Pinpoint the cell where the given text exists, returning its [X, Y] midpoint coordinate. 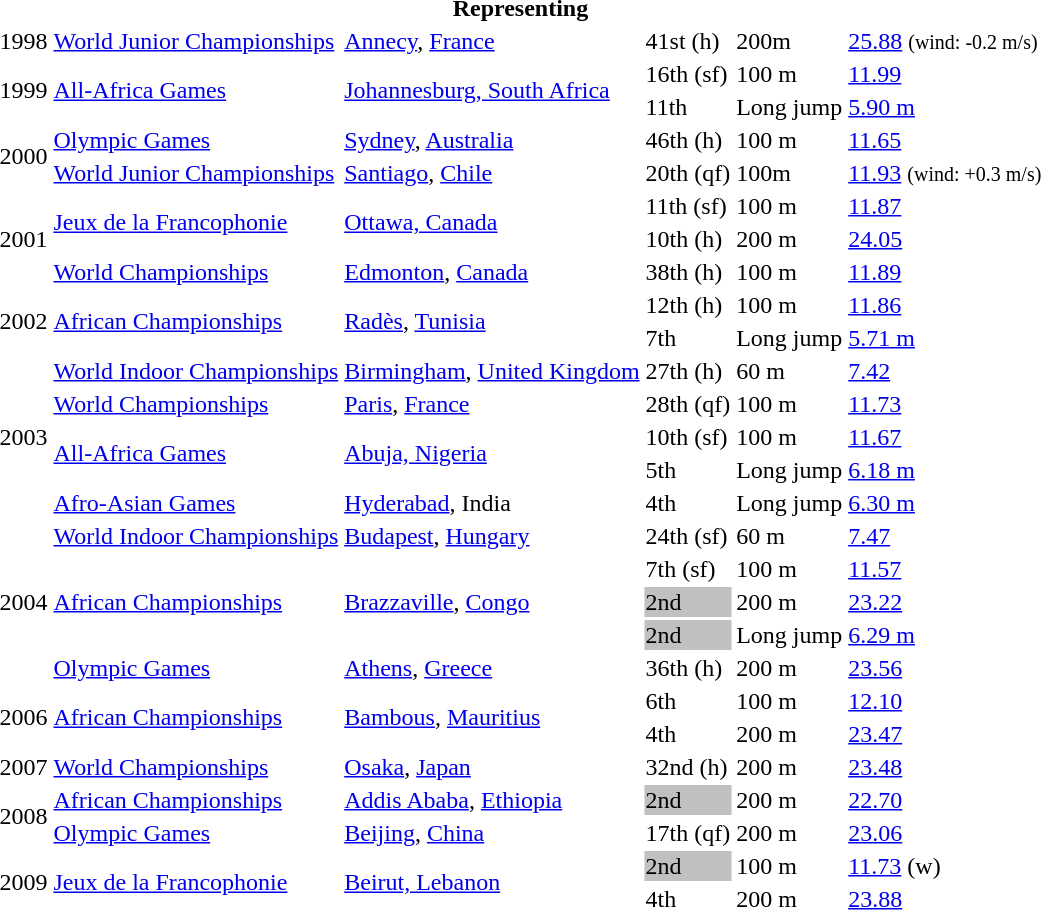
28th (qf) [688, 404]
Osaka, Japan [492, 767]
Birmingham, United Kingdom [492, 371]
Abuja, Nigeria [492, 454]
7th [688, 338]
Afro-Asian Games [196, 503]
Bambous, Mauritius [492, 718]
200m [790, 41]
32nd (h) [688, 767]
41st (h) [688, 41]
Annecy, France [492, 41]
46th (h) [688, 140]
20th (qf) [688, 173]
Hyderabad, India [492, 503]
Addis Ababa, Ethiopia [492, 800]
Johannesburg, South Africa [492, 90]
Edmonton, Canada [492, 272]
12th (h) [688, 305]
Beijing, China [492, 833]
36th (h) [688, 668]
10th (sf) [688, 437]
6th [688, 701]
17th (qf) [688, 833]
16th (sf) [688, 74]
Athens, Greece [492, 668]
Radès, Tunisia [492, 322]
Jeux de la Francophonie [196, 222]
27th (h) [688, 371]
11th [688, 107]
Ottawa, Canada [492, 222]
5th [688, 470]
7th (sf) [688, 569]
10th (h) [688, 239]
24th (sf) [688, 536]
Santiago, Chile [492, 173]
38th (h) [688, 272]
Budapest, Hungary [492, 536]
Sydney, Australia [492, 140]
11th (sf) [688, 206]
100m [790, 173]
Brazzaville, Congo [492, 602]
Paris, France [492, 404]
